Scan for the cell matching the given text and deliver its (x, y) coordinate at center. 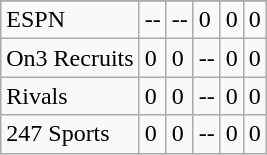
247 Sports (70, 134)
Rivals (70, 96)
ESPN (70, 20)
On3 Recruits (70, 58)
